For the text-containing cell, return its midpoint in (X, Y) coordinate format. 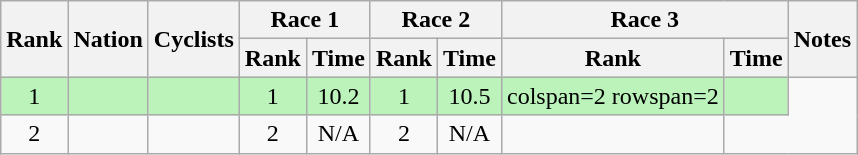
Cyclists (194, 39)
10.2 (338, 96)
Race 2 (436, 20)
Nation (108, 39)
10.5 (469, 96)
Race 1 (304, 20)
colspan=2 rowspan=2 (612, 96)
Notes (822, 39)
Race 3 (644, 20)
